Capture the cell that displays the provided text and extract its [x, y] central coordinate. 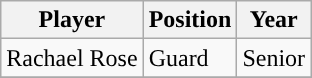
Senior [274, 58]
Rachael Rose [72, 58]
Position [190, 20]
Year [274, 20]
Player [72, 20]
Guard [190, 58]
